Determine the (x, y) coordinate at the center of the cell enclosing the given text.  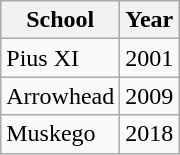
Arrowhead (60, 96)
School (60, 20)
Pius XI (60, 58)
2001 (150, 58)
Muskego (60, 134)
2009 (150, 96)
2018 (150, 134)
Year (150, 20)
